From the cell containing the given text, extract its center point as (X, Y) coordinate. 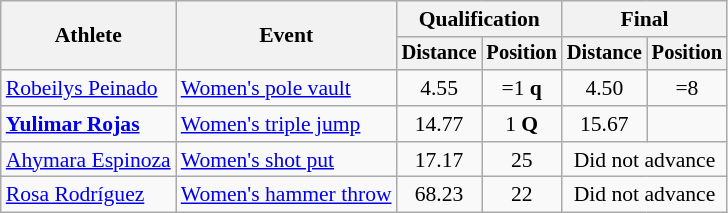
Women's shot put (286, 160)
Women's triple jump (286, 124)
Women's pole vault (286, 88)
17.17 (440, 160)
Event (286, 36)
Robeilys Peinado (88, 88)
Qualification (480, 19)
15.67 (604, 124)
25 (522, 160)
=8 (687, 88)
Ahymara Espinoza (88, 160)
14.77 (440, 124)
Yulimar Rojas (88, 124)
22 (522, 195)
Rosa Rodríguez (88, 195)
4.50 (604, 88)
Women's hammer throw (286, 195)
Final (644, 19)
Athlete (88, 36)
68.23 (440, 195)
1 Q (522, 124)
=1 q (522, 88)
4.55 (440, 88)
